From the cell containing the given text, extract its center point as [x, y] coordinate. 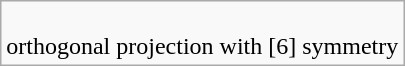
orthogonal projection with [6] symmetry [202, 34]
